Provide the [X, Y] coordinate of the cell's center where the given text is located.  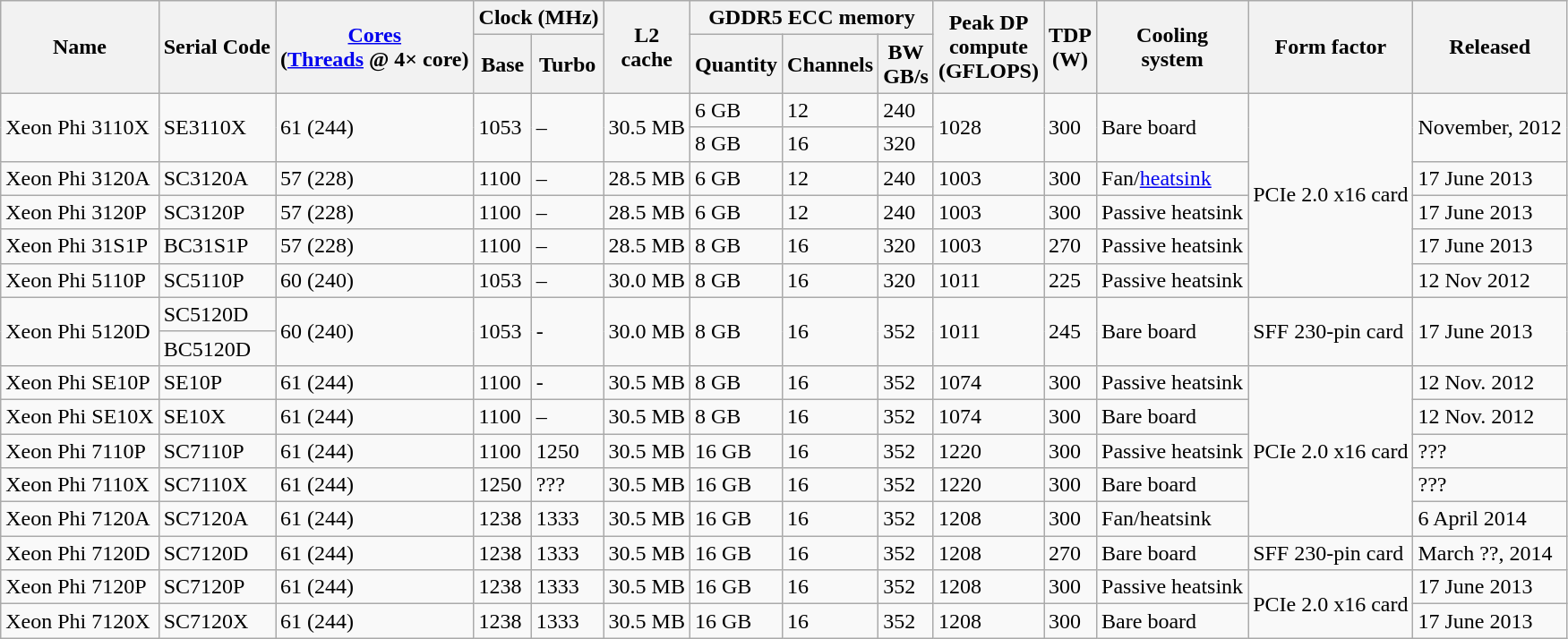
Base [502, 64]
SC5110P [217, 280]
Xeon Phi SE10X [80, 416]
Xeon Phi 31S1P [80, 246]
Xeon Phi 7120D [80, 553]
Serial Code [217, 47]
Xeon Phi 3110X [80, 127]
Xeon Phi 5110P [80, 280]
245 [1071, 331]
Xeon Phi 7110X [80, 485]
Form factor [1331, 47]
Released [1490, 47]
TDP(W) [1071, 47]
Xeon Phi 7120X [80, 621]
SC7120A [217, 519]
BWGB/s [906, 64]
6 April 2014 [1490, 519]
GDDR5 ECC memory [811, 18]
SC7120D [217, 553]
Xeon Phi 7120A [80, 519]
Xeon Phi 7110P [80, 450]
BC5120D [217, 348]
SC7110X [217, 485]
L2cache [647, 47]
SC7120X [217, 621]
Xeon Phi 3120P [80, 212]
Turbo [568, 64]
12 Nov 2012 [1490, 280]
SC5120D [217, 314]
Clock (MHz) [539, 18]
SC3120A [217, 178]
Cores(Threads @ 4× core) [374, 47]
SE10X [217, 416]
Xeon Phi 7120P [80, 587]
225 [1071, 280]
March ??, 2014 [1490, 553]
Xeon Phi 3120A [80, 178]
Quantity [736, 64]
SE10P [217, 382]
SE3110X [217, 127]
SC7120P [217, 587]
Name [80, 47]
Coolingsystem [1173, 47]
Xeon Phi 5120D [80, 331]
Channels [831, 64]
SC7110P [217, 450]
SC3120P [217, 212]
November, 2012 [1490, 127]
Peak DPcompute(GFLOPS) [989, 47]
1028 [989, 127]
BC31S1P [217, 246]
Xeon Phi SE10P [80, 382]
